Extract the (x, y) coordinate from the center of the cell holding the provided text.  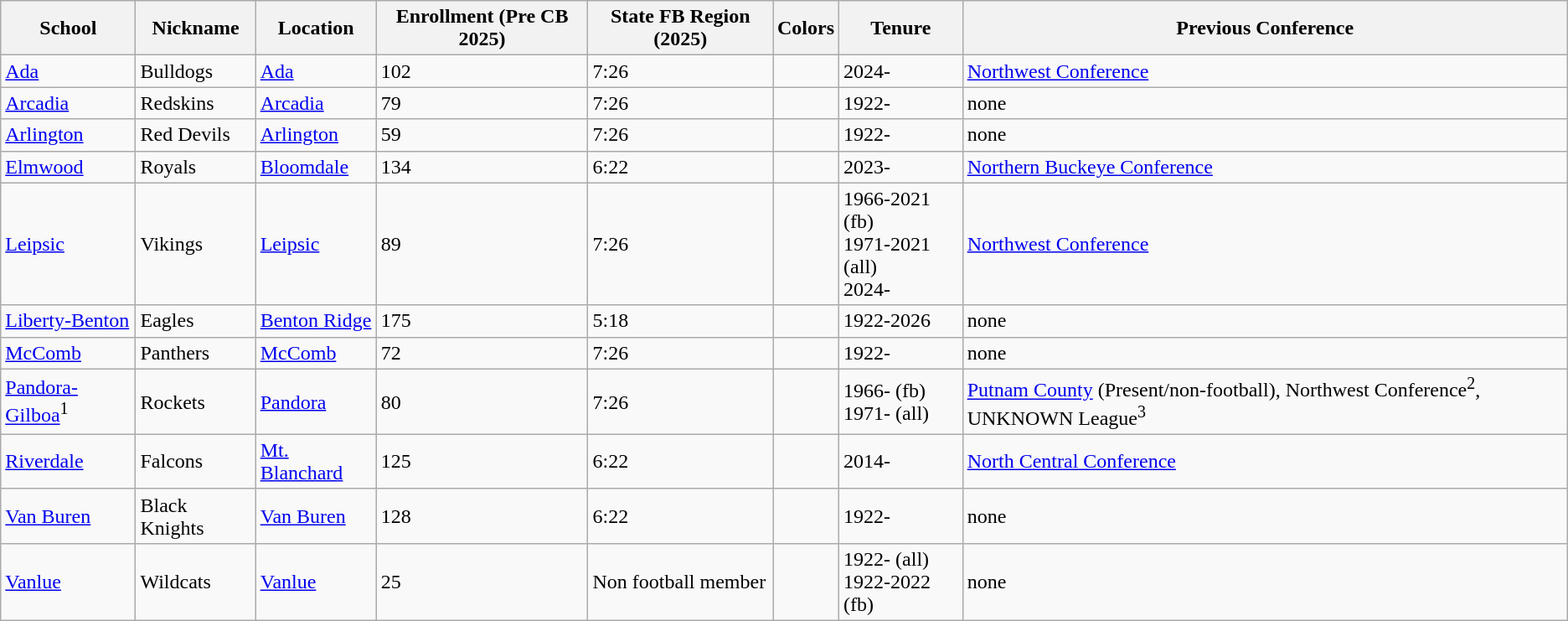
1922- (all)1922-2022 (fb) (901, 582)
1966- (fb)1971- (all) (901, 401)
80 (482, 401)
Wildcats (196, 582)
125 (482, 461)
State FB Region (2025) (680, 28)
Eagles (196, 321)
Previous Conference (1265, 28)
Panthers (196, 353)
1966-2021 (fb)1971-2021 (all)2024- (901, 244)
Redskins (196, 103)
North Central Conference (1265, 461)
Non football member (680, 582)
59 (482, 135)
Black Knights (196, 516)
Putnam County (Present/non-football), Northwest Conference2, UNKNOWN League3 (1265, 401)
Mt. Blanchard (316, 461)
Royals (196, 167)
Nickname (196, 28)
Vikings (196, 244)
Benton Ridge (316, 321)
Enrollment (Pre CB 2025) (482, 28)
Falcons (196, 461)
25 (482, 582)
1922-2026 (901, 321)
2014- (901, 461)
5:18 (680, 321)
Pandora (316, 401)
Liberty-Benton (69, 321)
School (69, 28)
128 (482, 516)
Bloomdale (316, 167)
72 (482, 353)
Northern Buckeye Conference (1265, 167)
89 (482, 244)
2024- (901, 71)
Pandora-Gilboa1 (69, 401)
Rockets (196, 401)
2023- (901, 167)
79 (482, 103)
Bulldogs (196, 71)
134 (482, 167)
Colors (806, 28)
Location (316, 28)
Riverdale (69, 461)
Red Devils (196, 135)
Tenure (901, 28)
175 (482, 321)
102 (482, 71)
Elmwood (69, 167)
